Return the [X, Y] coordinate for the center point of the cell that contains the specified text.  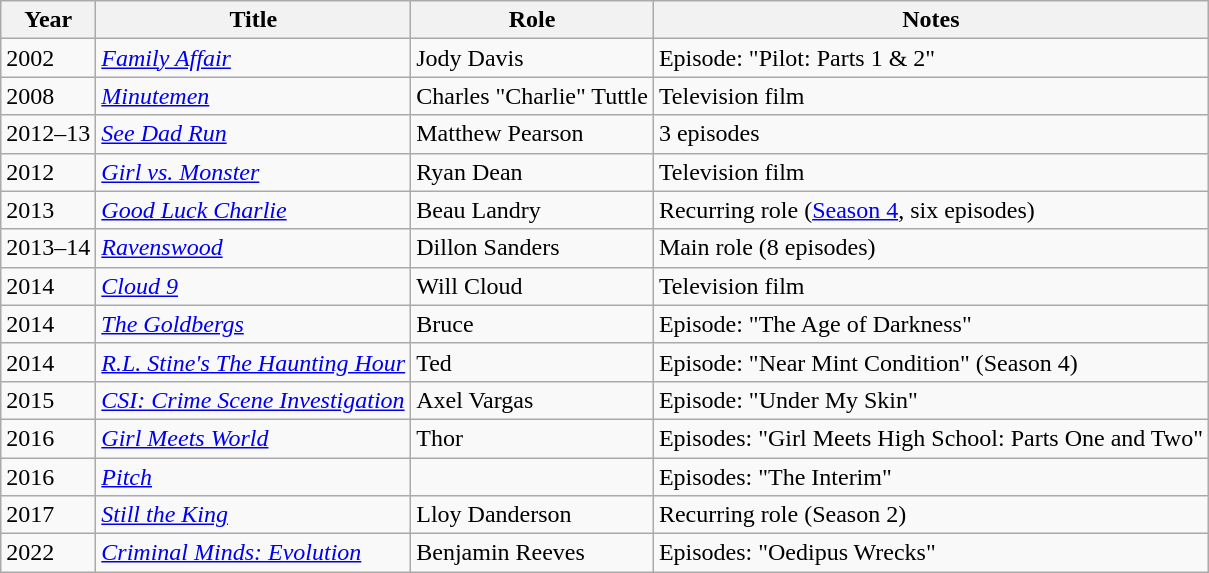
Girl Meets World [254, 438]
2008 [48, 96]
Ryan Dean [532, 172]
2017 [48, 515]
Episode: "Near Mint Condition" (Season 4) [930, 362]
3 episodes [930, 134]
See Dad Run [254, 134]
Beau Landry [532, 210]
2013 [48, 210]
Axel Vargas [532, 400]
R.L. Stine's The Haunting Hour [254, 362]
Lloy Danderson [532, 515]
2013–14 [48, 248]
Still the King [254, 515]
Episodes: "Oedipus Wrecks" [930, 553]
Good Luck Charlie [254, 210]
Cloud 9 [254, 286]
Minutemen [254, 96]
Jody Davis [532, 58]
Ravenswood [254, 248]
2022 [48, 553]
Family Affair [254, 58]
Matthew Pearson [532, 134]
Dillon Sanders [532, 248]
Episode: "Pilot: Parts 1 & 2" [930, 58]
2002 [48, 58]
Role [532, 20]
Pitch [254, 477]
CSI: Crime Scene Investigation [254, 400]
Will Cloud [532, 286]
2012 [48, 172]
Notes [930, 20]
2012–13 [48, 134]
Year [48, 20]
Recurring role (Season 2) [930, 515]
Ted [532, 362]
Title [254, 20]
Bruce [532, 324]
2015 [48, 400]
The Goldbergs [254, 324]
Criminal Minds: Evolution [254, 553]
Episodes: "The Interim" [930, 477]
Girl vs. Monster [254, 172]
Benjamin Reeves [532, 553]
Main role (8 episodes) [930, 248]
Episode: "Under My Skin" [930, 400]
Episode: "The Age of Darkness" [930, 324]
Thor [532, 438]
Episodes: "Girl Meets High School: Parts One and Two" [930, 438]
Recurring role (Season 4, six episodes) [930, 210]
Charles "Charlie" Tuttle [532, 96]
